Determine the [x, y] coordinate at the center of the cell enclosing the given text.  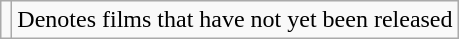
Denotes films that have not yet been released [235, 20]
